Find where the given text appears and provide that cell's center as [X, Y] coordinate. 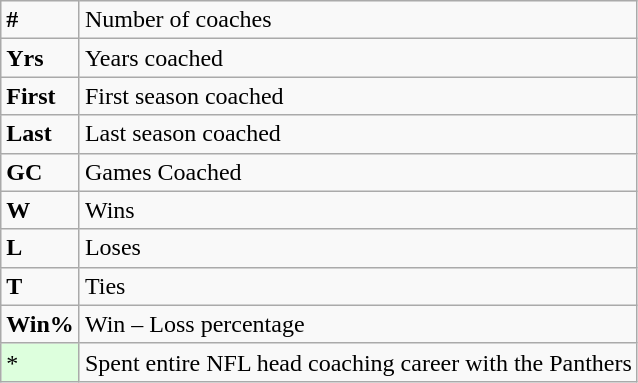
Wins [358, 210]
Yrs [40, 58]
Loses [358, 248]
W [40, 210]
First season coached [358, 96]
Number of coaches [358, 20]
Spent entire NFL head coaching career with the Panthers [358, 362]
Last [40, 134]
First [40, 96]
# [40, 20]
L [40, 248]
Games Coached [358, 172]
Last season coached [358, 134]
Win – Loss percentage [358, 324]
T [40, 286]
* [40, 362]
Ties [358, 286]
Years coached [358, 58]
Win% [40, 324]
GC [40, 172]
